Detect which cell encompasses the target text, then output its [X, Y] center coordinate. 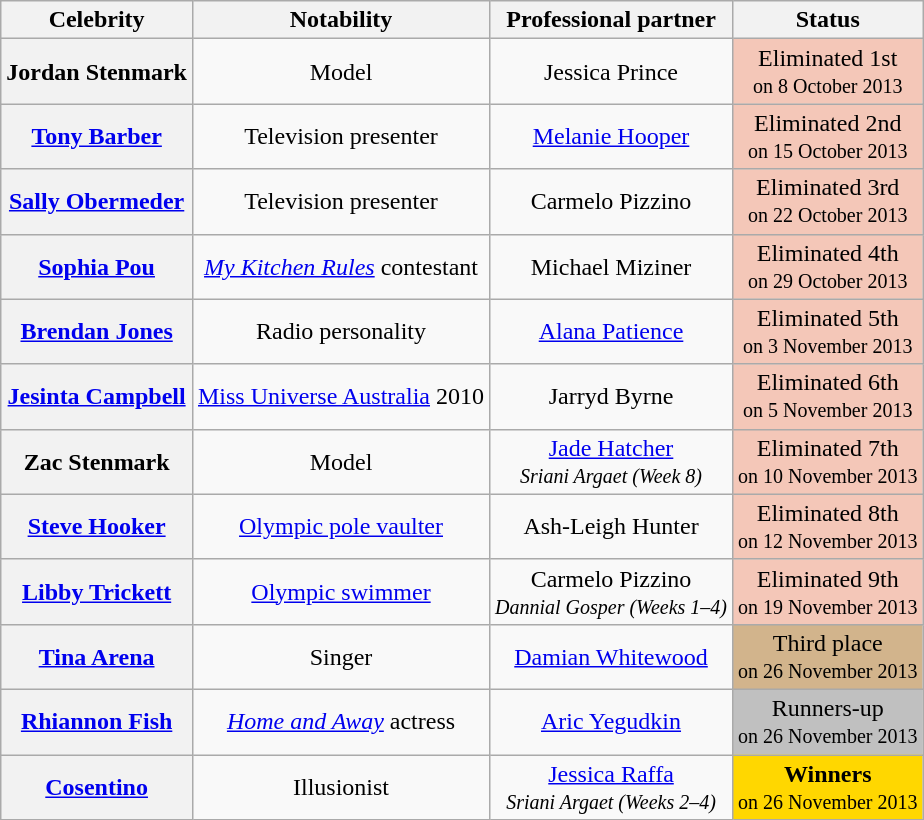
Jade HatcherSriani Argaet (Week 8) [612, 462]
Zac Stenmark [97, 462]
Singer [340, 656]
Olympic swimmer [340, 592]
Third placeon 26 November 2013 [828, 656]
Jessica RaffaSriani Argaet (Weeks 2–4) [612, 786]
Carmelo Pizzino Dannial Gosper (Weeks 1–4) [612, 592]
Illusionist [340, 786]
Tina Arena [97, 656]
Olympic pole vaulter [340, 526]
Miss Universe Australia 2010 [340, 396]
Eliminated 7thon 10 November 2013 [828, 462]
Jarryd Byrne [612, 396]
Carmelo Pizzino [612, 202]
Libby Trickett [97, 592]
Celebrity [97, 20]
Jordan Stenmark [97, 72]
Runners-upon 26 November 2013 [828, 722]
Notability [340, 20]
Alana Patience [612, 332]
Professional partner [612, 20]
Cosentino [97, 786]
Sophia Pou [97, 266]
Eliminated 6thon 5 November 2013 [828, 396]
Aric Yegudkin [612, 722]
Tony Barber [97, 136]
Jessica Prince [612, 72]
Ash-Leigh Hunter [612, 526]
Rhiannon Fish [97, 722]
Damian Whitewood [612, 656]
Radio personality [340, 332]
Melanie Hooper [612, 136]
Michael Miziner [612, 266]
Status [828, 20]
Home and Away actress [340, 722]
Sally Obermeder [97, 202]
Eliminated 3rdon 22 October 2013 [828, 202]
Eliminated 9thon 19 November 2013 [828, 592]
Eliminated 8thon 12 November 2013 [828, 526]
Brendan Jones [97, 332]
Jesinta Campbell [97, 396]
Eliminated 1ston 8 October 2013 [828, 72]
Eliminated 4thon 29 October 2013 [828, 266]
Winnerson 26 November 2013 [828, 786]
Eliminated 2ndon 15 October 2013 [828, 136]
Steve Hooker [97, 526]
My Kitchen Rules contestant [340, 266]
Eliminated 5thon 3 November 2013 [828, 332]
